Identify which cell holds the provided text, then report its [X, Y] central coordinate. 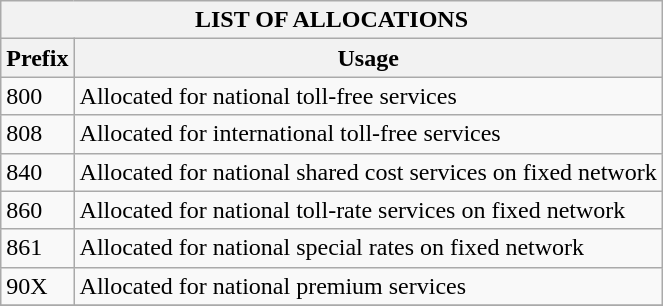
Prefix [38, 58]
808 [38, 134]
Allocated for national special rates on fixed network [368, 248]
840 [38, 172]
Allocated for national shared cost services on fixed network [368, 172]
Allocated for international toll-free services [368, 134]
90X [38, 286]
LIST OF ALLOCATIONS [332, 20]
Usage [368, 58]
Allocated for national premium services [368, 286]
860 [38, 210]
Allocated for national toll-rate services on fixed network [368, 210]
861 [38, 248]
Allocated for national toll-free services [368, 96]
800 [38, 96]
